Extract the [X, Y] coordinate from the center of the cell holding the provided text.  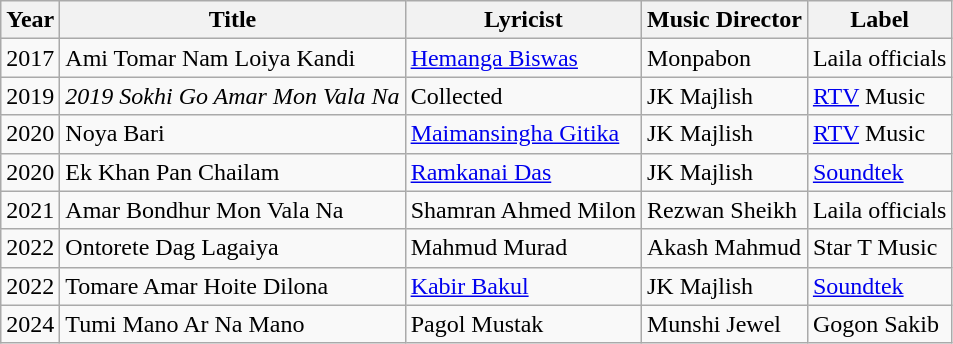
Music Director [724, 20]
Collected [523, 96]
Gogon Sakib [880, 324]
Tomare Amar Hoite Dilona [232, 286]
Hemanga Biswas [523, 58]
Year [30, 20]
Star T Music [880, 248]
Munshi Jewel [724, 324]
Title [232, 20]
Ramkanai Das [523, 172]
Label [880, 20]
Noya Bari [232, 134]
Shamran Ahmed Milon [523, 210]
2019 [30, 96]
2019 Sokhi Go Amar Mon Vala Na [232, 96]
Mahmud Murad [523, 248]
Pagol Mustak [523, 324]
Rezwan Sheikh [724, 210]
Ek Khan Pan Chailam [232, 172]
Ami Tomar Nam Loiya Kandi [232, 58]
2024 [30, 324]
Maimansingha Gitika [523, 134]
2021 [30, 210]
2017 [30, 58]
Lyricist [523, 20]
Kabir Bakul [523, 286]
Amar Bondhur Mon Vala Na [232, 210]
Akash Mahmud [724, 248]
Tumi Mano Ar Na Mano [232, 324]
Monpabon [724, 58]
Ontorete Dag Lagaiya [232, 248]
